Determine the [x, y] coordinate at the center of the cell enclosing the given text.  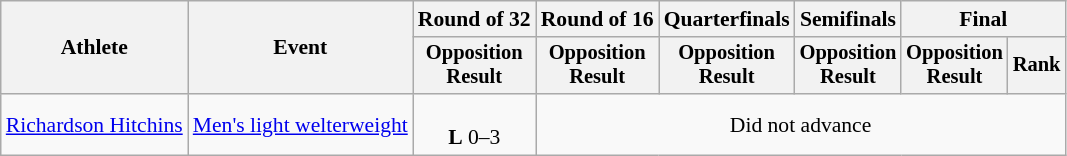
Men's light welterweight [300, 124]
Rank [1037, 66]
Richardson Hitchins [94, 124]
Quarterfinals [727, 19]
L 0–3 [474, 124]
Athlete [94, 48]
Round of 32 [474, 19]
Semifinals [848, 19]
Event [300, 48]
Final [983, 19]
Did not advance [801, 124]
Round of 16 [598, 19]
